Detect which cell encompasses the target text, then output its [X, Y] center coordinate. 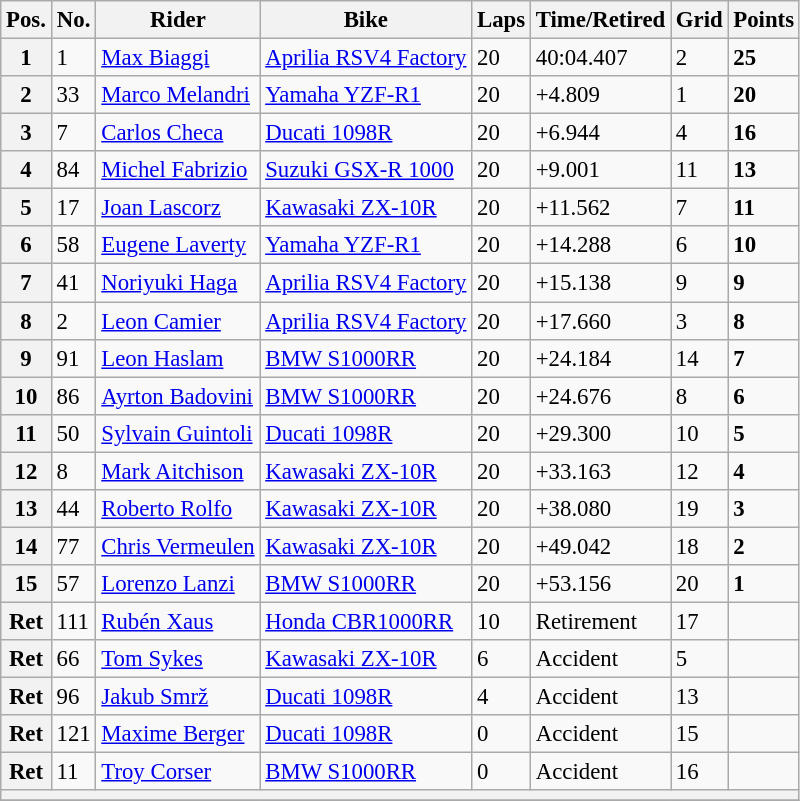
Eugene Laverty [178, 245]
Ayrton Badovini [178, 396]
Pos. [26, 20]
+24.184 [600, 358]
50 [74, 433]
+17.660 [600, 321]
41 [74, 283]
+38.080 [600, 509]
+14.288 [600, 245]
Joan Lascorz [178, 208]
+24.676 [600, 396]
Mark Aitchison [178, 471]
Suzuki GSX-R 1000 [366, 170]
Jakub Smrž [178, 697]
+53.156 [600, 584]
111 [74, 621]
Retirement [600, 621]
77 [74, 546]
Time/Retired [600, 20]
+6.944 [600, 133]
Leon Haslam [178, 358]
+33.163 [600, 471]
Michel Fabrizio [178, 170]
Rider [178, 20]
25 [764, 58]
+11.562 [600, 208]
Roberto Rolfo [178, 509]
Sylvain Guintoli [178, 433]
Noriyuki Haga [178, 283]
Rubén Xaus [178, 621]
40:04.407 [600, 58]
91 [74, 358]
Chris Vermeulen [178, 546]
86 [74, 396]
+29.300 [600, 433]
Laps [502, 20]
96 [74, 697]
Max Biaggi [178, 58]
+15.138 [600, 283]
84 [74, 170]
58 [74, 245]
66 [74, 659]
57 [74, 584]
121 [74, 734]
Honda CBR1000RR [366, 621]
Troy Corser [178, 772]
18 [700, 546]
Marco Melandri [178, 95]
+4.809 [600, 95]
Bike [366, 20]
Carlos Checa [178, 133]
19 [700, 509]
Points [764, 20]
Lorenzo Lanzi [178, 584]
33 [74, 95]
Maxime Berger [178, 734]
No. [74, 20]
Leon Camier [178, 321]
+49.042 [600, 546]
+9.001 [600, 170]
Tom Sykes [178, 659]
44 [74, 509]
Grid [700, 20]
